Locate the cell with the specified text and output its (x, y) center coordinate. 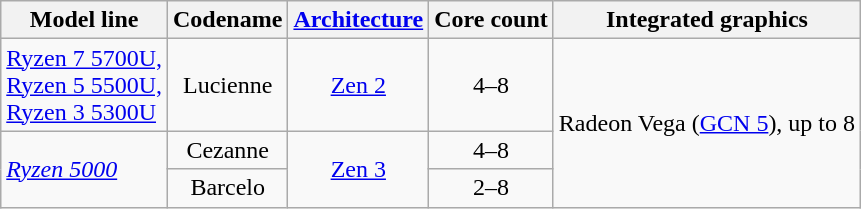
Lucienne (228, 85)
Codename (228, 20)
Radeon Vega (GCN 5), up to 8 (706, 123)
Architecture (358, 20)
Zen 3 (358, 169)
Ryzen 7 5700U,Ryzen 5 5500U,Ryzen 3 5300U (84, 85)
Integrated graphics (706, 20)
2–8 (492, 188)
Barcelo (228, 188)
Cezanne (228, 150)
Core count (492, 20)
Model line (84, 20)
Zen 2 (358, 85)
Ryzen 5000 (84, 169)
